From the cell containing the given text, extract its center point as (X, Y) coordinate. 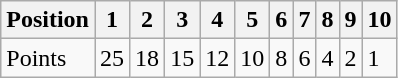
25 (112, 58)
Position (48, 20)
5 (252, 20)
9 (350, 20)
18 (148, 58)
15 (182, 58)
7 (304, 20)
Points (48, 58)
12 (218, 58)
3 (182, 20)
